Scan for the cell matching the given text and deliver its [x, y] coordinate at center. 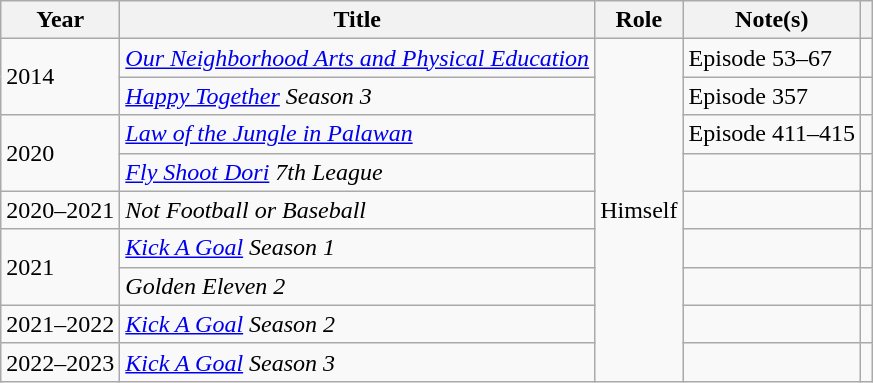
Role [639, 20]
Episode 411–415 [772, 134]
2014 [60, 77]
Fly Shoot Dori 7th League [358, 172]
2022–2023 [60, 362]
2021 [60, 267]
Not Football or Baseball [358, 210]
Kick A Goal Season 3 [358, 362]
Himself [639, 210]
2021–2022 [60, 324]
Happy Together Season 3 [358, 96]
Episode 53–67 [772, 58]
Title [358, 20]
Year [60, 20]
Kick A Goal Season 1 [358, 248]
Episode 357 [772, 96]
2020–2021 [60, 210]
Kick A Goal Season 2 [358, 324]
2020 [60, 153]
Note(s) [772, 20]
Law of the Jungle in Palawan [358, 134]
Golden Eleven 2 [358, 286]
Our Neighborhood Arts and Physical Education [358, 58]
